Detect which cell encompasses the target text, then output its [x, y] center coordinate. 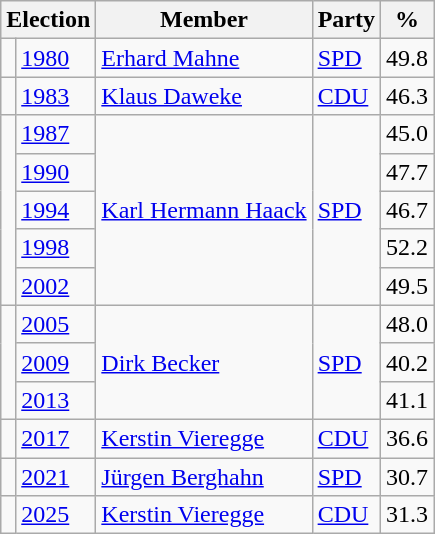
31.3 [406, 515]
1990 [56, 172]
47.7 [406, 172]
1980 [56, 58]
Karl Hermann Haack [204, 210]
46.7 [406, 210]
49.8 [406, 58]
Party [346, 20]
Election [48, 20]
30.7 [406, 477]
2009 [56, 362]
1994 [56, 210]
2017 [56, 438]
48.0 [406, 324]
2021 [56, 477]
1987 [56, 134]
2013 [56, 400]
40.2 [406, 362]
Klaus Daweke [204, 96]
Member [204, 20]
2025 [56, 515]
49.5 [406, 286]
2002 [56, 286]
45.0 [406, 134]
Jürgen Berghahn [204, 477]
2005 [56, 324]
46.3 [406, 96]
Dirk Becker [204, 362]
Erhard Mahne [204, 58]
52.2 [406, 248]
1983 [56, 96]
% [406, 20]
41.1 [406, 400]
36.6 [406, 438]
1998 [56, 248]
